Detect which cell encompasses the target text, then output its (X, Y) center coordinate. 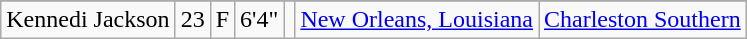
F (222, 20)
New Orleans, Louisiana (417, 20)
Kennedi Jackson (88, 20)
23 (192, 20)
Charleston Southern (642, 20)
6'4" (260, 20)
